Return [X, Y] of the center of cell containing provided text 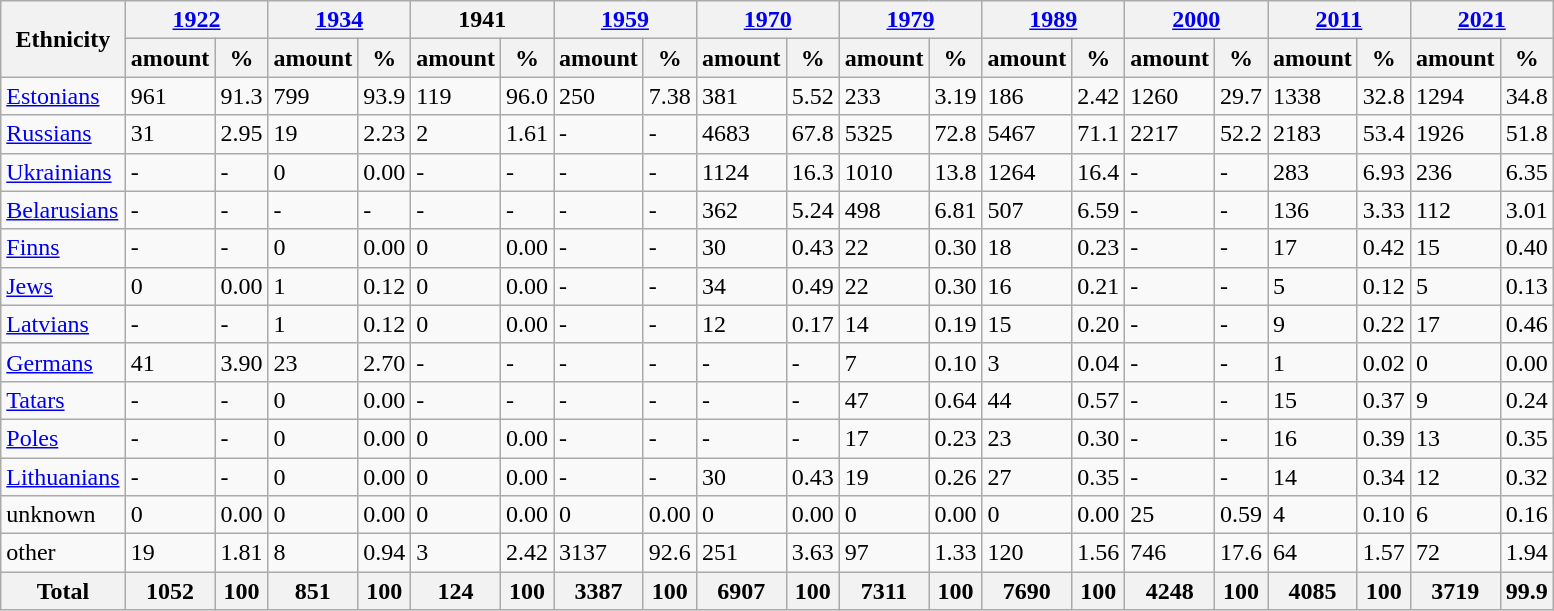
1.56 [1098, 553]
251 [741, 553]
18 [1027, 248]
99.9 [1526, 591]
0.40 [1526, 248]
1926 [1455, 134]
17.6 [1242, 553]
2217 [1170, 134]
2000 [1196, 20]
2 [456, 134]
96.0 [526, 96]
0.59 [1242, 515]
3.63 [812, 553]
Total [63, 591]
0.64 [956, 400]
112 [1455, 210]
2.23 [384, 134]
250 [599, 96]
1.33 [956, 553]
0.26 [956, 477]
0.20 [1098, 324]
0.94 [384, 553]
0.17 [812, 324]
34.8 [1526, 96]
Poles [63, 438]
0.19 [956, 324]
3137 [599, 553]
Estonians [63, 96]
16.3 [812, 172]
53.4 [1384, 134]
97 [884, 553]
6.35 [1526, 172]
507 [1027, 210]
3.19 [956, 96]
7690 [1027, 591]
4683 [741, 134]
4085 [1313, 591]
2.70 [384, 362]
119 [456, 96]
1264 [1027, 172]
1970 [768, 20]
64 [1313, 553]
746 [1170, 553]
6.81 [956, 210]
13 [1455, 438]
25 [1170, 515]
Ukrainians [63, 172]
Jews [63, 286]
3.01 [1526, 210]
1.81 [242, 553]
2011 [1340, 20]
1.94 [1526, 553]
0.13 [1526, 286]
Finns [63, 248]
29.7 [1242, 96]
67.8 [812, 134]
4248 [1170, 591]
1.57 [1384, 553]
16.4 [1098, 172]
7311 [884, 591]
13.8 [956, 172]
7.38 [670, 96]
6 [1455, 515]
6.59 [1098, 210]
0.16 [1526, 515]
other [63, 553]
283 [1313, 172]
47 [884, 400]
unknown [63, 515]
5325 [884, 134]
91.3 [242, 96]
0.49 [812, 286]
1959 [626, 20]
Tatars [63, 400]
7 [884, 362]
0.37 [1384, 400]
1294 [1455, 96]
1979 [910, 20]
0.24 [1526, 400]
Ethnicity [63, 39]
93.9 [384, 96]
0.22 [1384, 324]
1.61 [526, 134]
Russians [63, 134]
2183 [1313, 134]
3.90 [242, 362]
8 [313, 553]
0.32 [1526, 477]
Belarusians [63, 210]
1052 [170, 591]
Lithuanians [63, 477]
233 [884, 96]
0.04 [1098, 362]
1338 [1313, 96]
498 [884, 210]
1941 [482, 20]
2021 [1482, 20]
27 [1027, 477]
1934 [340, 20]
1922 [196, 20]
3719 [1455, 591]
31 [170, 134]
92.6 [670, 553]
34 [741, 286]
71.1 [1098, 134]
0.34 [1384, 477]
851 [313, 591]
0.02 [1384, 362]
44 [1027, 400]
72.8 [956, 134]
236 [1455, 172]
52.2 [1242, 134]
5467 [1027, 134]
1989 [1054, 20]
6907 [741, 591]
5.52 [812, 96]
5.24 [812, 210]
120 [1027, 553]
3387 [599, 591]
961 [170, 96]
0.42 [1384, 248]
1010 [884, 172]
72 [1455, 553]
6.93 [1384, 172]
41 [170, 362]
0.21 [1098, 286]
Latvians [63, 324]
381 [741, 96]
799 [313, 96]
51.8 [1526, 134]
186 [1027, 96]
0.39 [1384, 438]
1260 [1170, 96]
0.57 [1098, 400]
2.95 [242, 134]
362 [741, 210]
124 [456, 591]
4 [1313, 515]
1124 [741, 172]
3.33 [1384, 210]
Germans [63, 362]
0.46 [1526, 324]
32.8 [1384, 96]
136 [1313, 210]
